Return (x, y) of the center of cell containing provided text 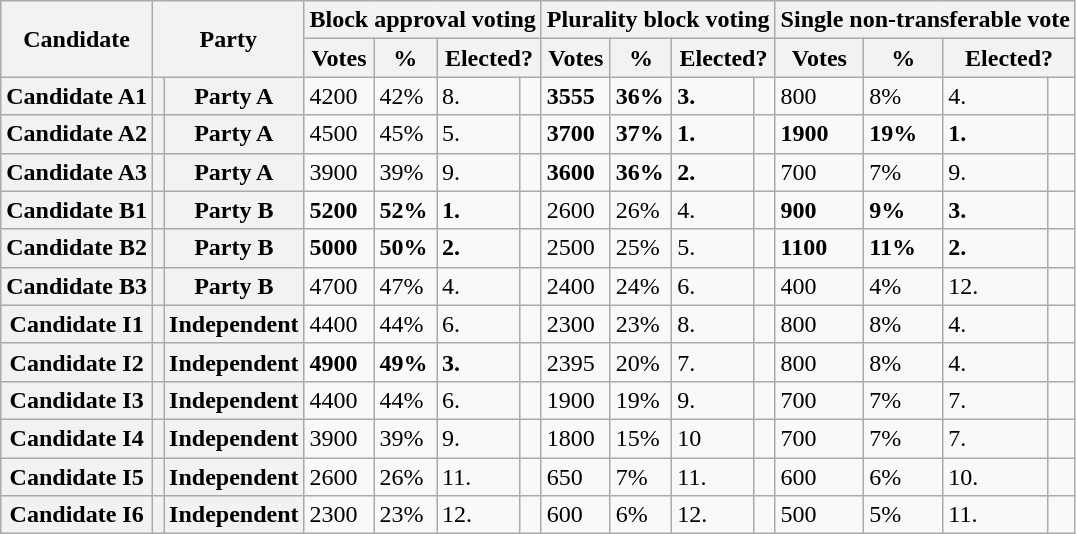
650 (576, 477)
37% (641, 134)
9% (904, 210)
Party (229, 39)
47% (405, 286)
5200 (339, 210)
Single non-transferable vote (925, 20)
Plurality block voting (658, 20)
42% (405, 96)
Candidate I4 (77, 438)
15% (641, 438)
2395 (576, 362)
Candidate I2 (77, 362)
Candidate B3 (77, 286)
500 (820, 515)
4% (904, 286)
4200 (339, 96)
3600 (576, 172)
4500 (339, 134)
24% (641, 286)
3555 (576, 96)
Candidate I5 (77, 477)
4700 (339, 286)
49% (405, 362)
2400 (576, 286)
Candidate A2 (77, 134)
5000 (339, 248)
50% (405, 248)
Candidate I1 (77, 324)
10 (712, 438)
52% (405, 210)
400 (820, 286)
45% (405, 134)
Block approval voting (422, 20)
Candidate A1 (77, 96)
5% (904, 515)
Candidate A3 (77, 172)
900 (820, 210)
4900 (339, 362)
Candidate I3 (77, 400)
11% (904, 248)
Candidate B2 (77, 248)
Candidate I6 (77, 515)
Candidate (77, 39)
3700 (576, 134)
10. (995, 477)
1100 (820, 248)
1800 (576, 438)
25% (641, 248)
2500 (576, 248)
20% (641, 362)
Candidate B1 (77, 210)
